Return [x, y] of the center of cell containing provided text 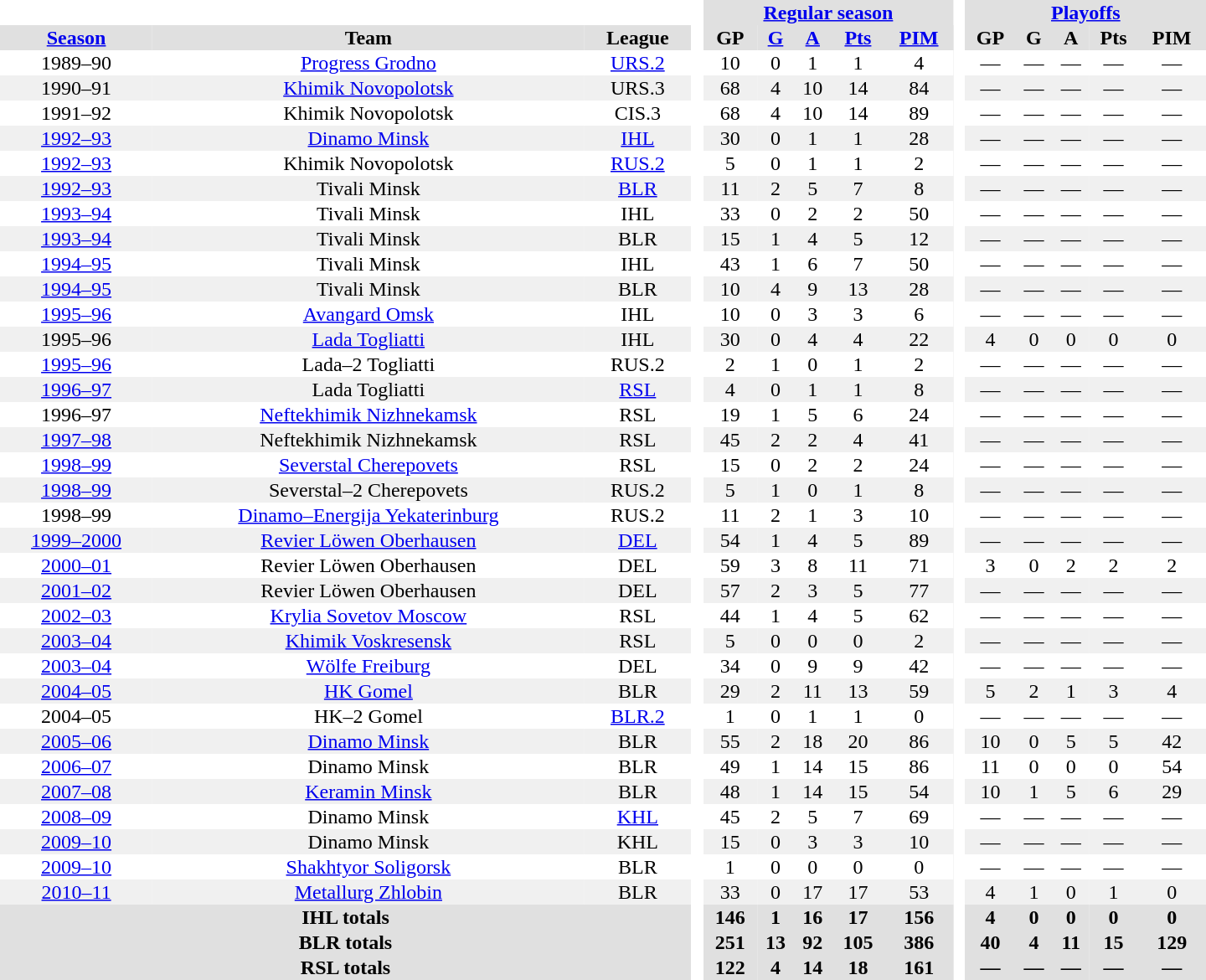
2006–07 [76, 766]
156 [918, 917]
2001–02 [76, 591]
22 [918, 339]
Wölfe Freiburg [368, 666]
Avangard Omsk [368, 314]
Regular season [828, 13]
1997–98 [76, 440]
URS.2 [638, 63]
146 [730, 917]
Playoffs [1085, 13]
Keramin Minsk [368, 792]
League [638, 38]
Shakhtyor Soligorsk [368, 867]
12 [918, 239]
Lada–2 Togliatti [368, 364]
386 [918, 942]
2007–08 [76, 792]
BLR totals [345, 942]
RSL totals [345, 967]
44 [730, 616]
122 [730, 967]
Dinamo–Energija Yekaterinburg [368, 515]
Metallurg Zhlobin [368, 892]
URS.3 [638, 88]
34 [730, 666]
2002–03 [76, 616]
CIS.3 [638, 113]
84 [918, 88]
71 [918, 565]
40 [991, 942]
IHL totals [345, 917]
2000–01 [76, 565]
Progress Grodno [368, 63]
Season [76, 38]
Severstal Cherepovets [368, 465]
HK Gomel [368, 691]
Krylia Sovetov Moscow [368, 616]
HK–2 Gomel [368, 716]
161 [918, 967]
48 [730, 792]
41 [918, 440]
2008–09 [76, 817]
Severstal–2 Cherepovets [368, 490]
19 [730, 415]
BLR.2 [638, 716]
20 [858, 741]
69 [918, 817]
2005–06 [76, 741]
129 [1172, 942]
Team [368, 38]
1990–91 [76, 88]
77 [918, 591]
251 [730, 942]
43 [730, 264]
53 [918, 892]
57 [730, 591]
1999–2000 [76, 540]
1991–92 [76, 113]
16 [812, 917]
62 [918, 616]
1989–90 [76, 63]
49 [730, 766]
92 [812, 942]
Khimik Voskresensk [368, 641]
105 [858, 942]
2010–11 [76, 892]
55 [730, 741]
